Provide the [x, y] coordinate of the cell's center where the given text is located.  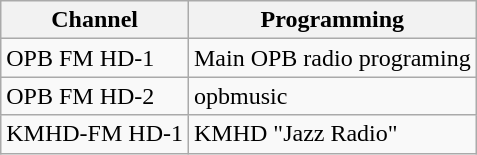
KMHD "Jazz Radio" [332, 134]
OPB FM HD-2 [95, 96]
OPB FM HD-1 [95, 58]
Main OPB radio programing [332, 58]
Channel [95, 20]
Programming [332, 20]
opbmusic [332, 96]
KMHD-FM HD-1 [95, 134]
